Scan for the cell matching the given text and deliver its [x, y] coordinate at center. 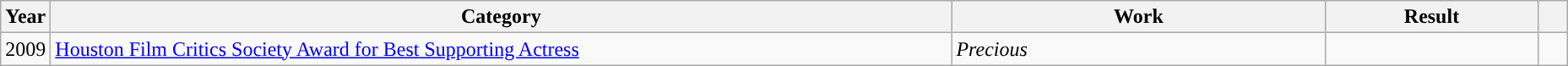
Precious [1138, 49]
2009 [25, 49]
Category [502, 17]
Year [25, 17]
Work [1138, 17]
Houston Film Critics Society Award for Best Supporting Actress [502, 49]
Result [1432, 17]
